Identify which cell holds the provided text, then report its (x, y) central coordinate. 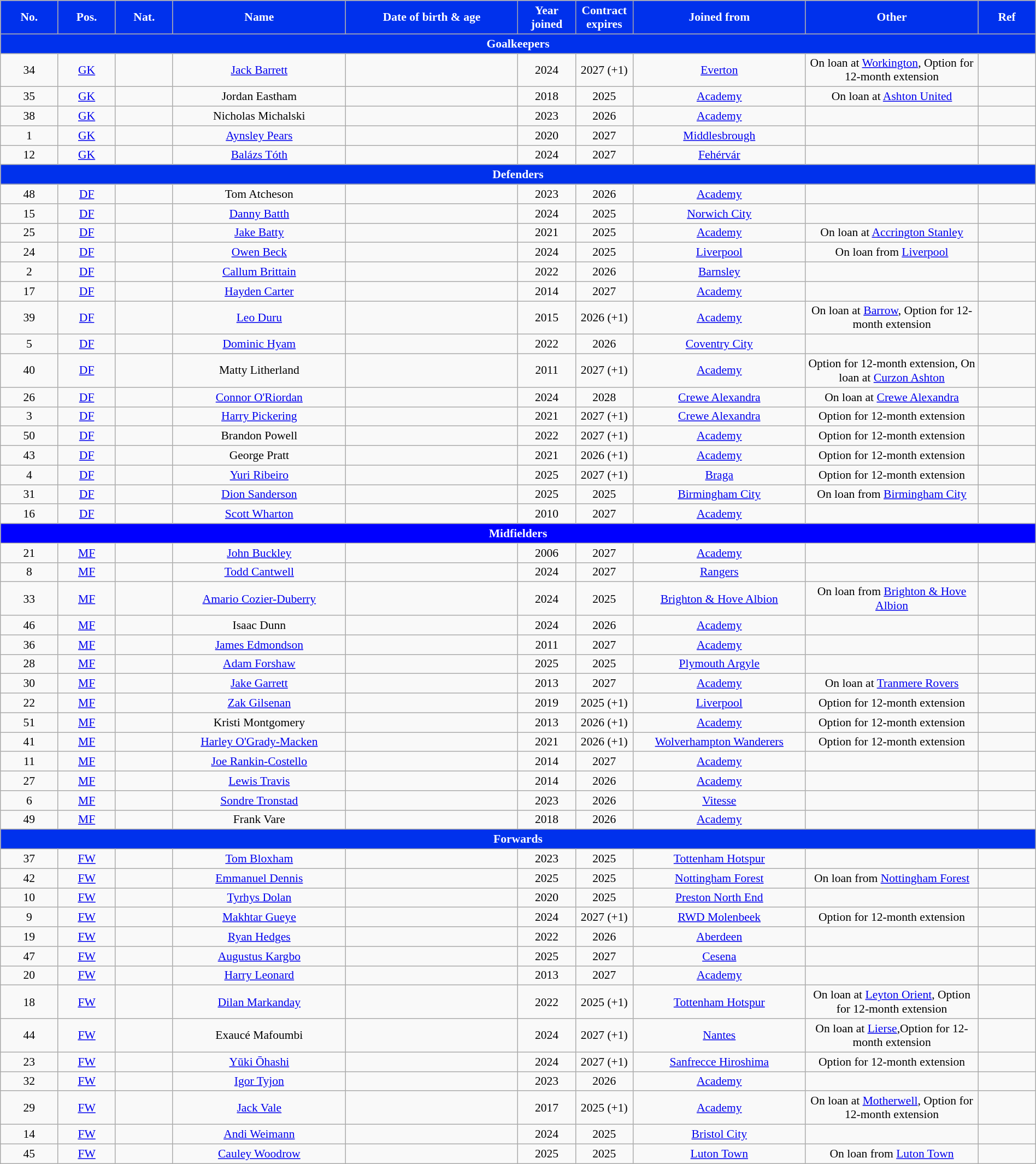
2017 (546, 1108)
Nicholas Michalski (259, 116)
8 (30, 572)
11 (30, 762)
35 (30, 97)
On loan at Motherwell, Option for 12-month extension (892, 1108)
49 (30, 820)
24 (30, 252)
Dilan Markanday (259, 1002)
42 (30, 878)
Middlesbrough (719, 136)
Bristol City (719, 1134)
2010 (546, 514)
RWD Molenbeek (719, 918)
4 (30, 475)
Augustus Kargbo (259, 956)
Zak Gilsenan (259, 703)
Hayden Carter (259, 291)
Kristi Montgomery (259, 722)
Rangers (719, 572)
17 (30, 291)
Dominic Hyam (259, 344)
29 (30, 1108)
Jake Garrett (259, 684)
On loan at Workington, Option for 12-month extension (892, 70)
Matty Litherland (259, 371)
36 (30, 645)
Aberdeen (719, 937)
Luton Town (719, 1154)
Joined from (719, 17)
Aynsley Pears (259, 136)
Ref (1006, 17)
14 (30, 1134)
On loan from Birmingham City (892, 495)
Brandon Powell (259, 436)
18 (30, 1002)
Goalkeepers (518, 44)
48 (30, 194)
On loan from Luton Town (892, 1154)
15 (30, 214)
Balázs Tóth (259, 155)
On loan at Barrow, Option for 12-month extension (892, 318)
40 (30, 371)
Tyrhys Dolan (259, 898)
Yūki Ōhashi (259, 1062)
On loan from Liverpool (892, 252)
28 (30, 664)
Igor Tyjon (259, 1081)
2019 (546, 703)
Tom Atcheson (259, 194)
Harley O'Grady-Macken (259, 742)
Barnsley (719, 272)
2 (30, 272)
On loan at Crewe Alexandra (892, 397)
Danny Batth (259, 214)
George Pratt (259, 456)
41 (30, 742)
Jack Barrett (259, 70)
Andi Weimann (259, 1134)
31 (30, 495)
Nat. (144, 17)
2006 (546, 553)
44 (30, 1035)
33 (30, 599)
2028 (604, 397)
1 (30, 136)
On loan at Accrington Stanley (892, 233)
2015 (546, 318)
Connor O'Riordan (259, 397)
Jordan Eastham (259, 97)
37 (30, 859)
Contract expires (604, 17)
Sondre Tronstad (259, 801)
No. (30, 17)
34 (30, 70)
Yuri Ribeiro (259, 475)
30 (30, 684)
Wolverhampton Wanderers (719, 742)
16 (30, 514)
5 (30, 344)
45 (30, 1154)
Callum Brittain (259, 272)
19 (30, 937)
Midfielders (518, 533)
Cesena (719, 956)
32 (30, 1081)
26 (30, 397)
Harry Leonard (259, 975)
Todd Cantwell (259, 572)
Brighton & Hove Albion (719, 599)
Cauley Woodrow (259, 1154)
Fehérvár (719, 155)
On loan at Tranmere Rovers (892, 684)
Tom Bloxham (259, 859)
On loan from Brighton & Hove Albion (892, 599)
Defenders (518, 175)
Makhtar Gueye (259, 918)
43 (30, 456)
Isaac Dunn (259, 625)
Jack Vale (259, 1108)
Owen Beck (259, 252)
James Edmondson (259, 645)
38 (30, 116)
John Buckley (259, 553)
Joe Rankin-Costello (259, 762)
12 (30, 155)
On loan at Lierse,Option for 12-month extension (892, 1035)
Frank Vare (259, 820)
Amario Cozier-Duberry (259, 599)
Leo Duru (259, 318)
Adam Forshaw (259, 664)
Preston North End (719, 898)
47 (30, 956)
Emmanuel Dennis (259, 878)
Nantes (719, 1035)
Ryan Hedges (259, 937)
21 (30, 553)
10 (30, 898)
Name (259, 17)
3 (30, 416)
Everton (719, 70)
20 (30, 975)
27 (30, 781)
Scott Wharton (259, 514)
Dion Sanderson (259, 495)
Other (892, 17)
Year joined (546, 17)
46 (30, 625)
Plymouth Argyle (719, 664)
On loan from Nottingham Forest (892, 878)
Sanfrecce Hiroshima (719, 1062)
6 (30, 801)
On loan at Leyton Orient, Option for 12-month extension (892, 1002)
9 (30, 918)
Harry Pickering (259, 416)
Lewis Travis (259, 781)
Jake Batty (259, 233)
22 (30, 703)
Pos. (86, 17)
On loan at Ashton United (892, 97)
Option for 12-month extension, On loan at Curzon Ashton (892, 371)
50 (30, 436)
39 (30, 318)
51 (30, 722)
Coventry City (719, 344)
Exaucé Mafoumbi (259, 1035)
Braga (719, 475)
Nottingham Forest (719, 878)
Date of birth & age (432, 17)
Norwich City (719, 214)
25 (30, 233)
Birmingham City (719, 495)
23 (30, 1062)
Forwards (518, 839)
Vitesse (719, 801)
